Locate the cell with the specified text and output its [X, Y] center coordinate. 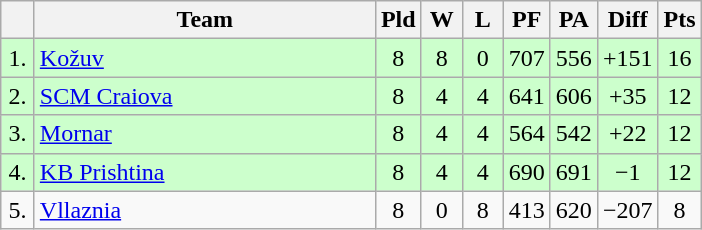
Pts [680, 20]
−1 [628, 172]
564 [526, 134]
Team [204, 20]
PF [526, 20]
620 [574, 210]
606 [574, 96]
W [442, 20]
+151 [628, 58]
2. [18, 96]
707 [526, 58]
+35 [628, 96]
SCM Craiova [204, 96]
5. [18, 210]
690 [526, 172]
L [482, 20]
542 [574, 134]
4. [18, 172]
Mornar [204, 134]
PA [574, 20]
3. [18, 134]
413 [526, 210]
641 [526, 96]
KB Prishtina [204, 172]
Vllaznia [204, 210]
Diff [628, 20]
Pld [398, 20]
+22 [628, 134]
556 [574, 58]
1. [18, 58]
Kožuv [204, 58]
691 [574, 172]
16 [680, 58]
−207 [628, 210]
